Output the [X, Y] coordinate of the center of the cell containing the given text.  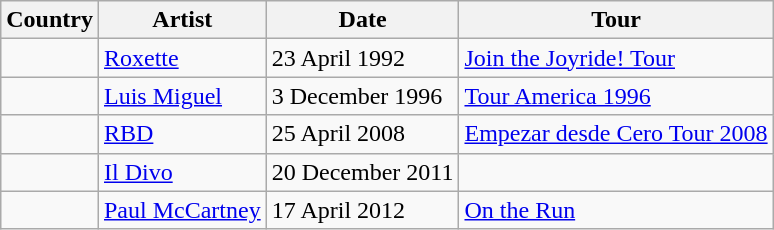
3 December 1996 [362, 96]
Roxette [182, 58]
Country [50, 20]
RBD [182, 134]
Date [362, 20]
Join the Joyride! Tour [616, 58]
Il Divo [182, 172]
Artist [182, 20]
20 December 2011 [362, 172]
Tour America 1996 [616, 96]
25 April 2008 [362, 134]
Empezar desde Cero Tour 2008 [616, 134]
Tour [616, 20]
Paul McCartney [182, 210]
17 April 2012 [362, 210]
Luis Miguel [182, 96]
On the Run [616, 210]
23 April 1992 [362, 58]
